Locate the cell with the specified text and output its (X, Y) center coordinate. 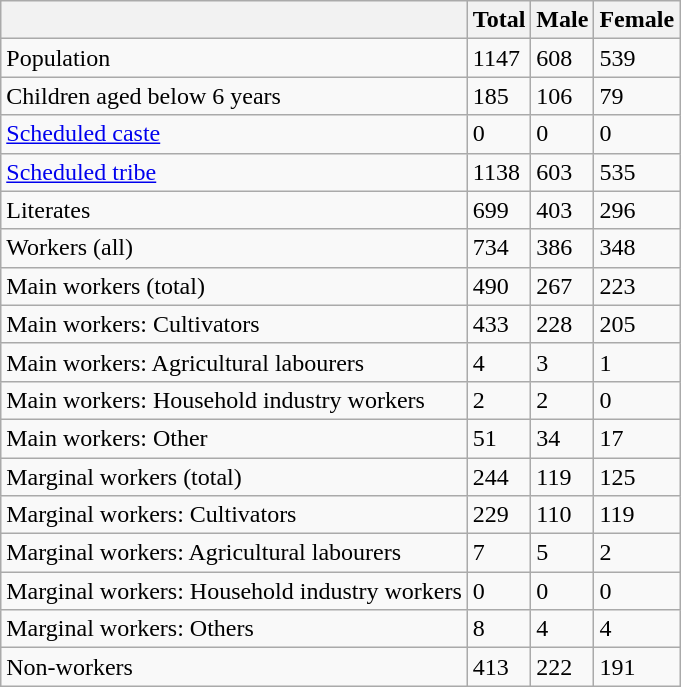
734 (499, 248)
433 (499, 324)
Main workers: Cultivators (234, 324)
228 (562, 324)
608 (562, 58)
191 (637, 667)
229 (499, 515)
Non-workers (234, 667)
1138 (499, 172)
Marginal workers: Household industry workers (234, 591)
7 (499, 553)
Marginal workers: Others (234, 629)
348 (637, 248)
603 (562, 172)
386 (562, 248)
34 (562, 438)
Marginal workers (total) (234, 477)
185 (499, 96)
Total (499, 20)
413 (499, 667)
17 (637, 438)
Main workers: Agricultural labourers (234, 362)
699 (499, 210)
3 (562, 362)
244 (499, 477)
Literates (234, 210)
Population (234, 58)
223 (637, 286)
Workers (all) (234, 248)
Marginal workers: Agricultural labourers (234, 553)
79 (637, 96)
490 (499, 286)
403 (562, 210)
Marginal workers: Cultivators (234, 515)
267 (562, 286)
Main workers: Other (234, 438)
535 (637, 172)
Female (637, 20)
Scheduled tribe (234, 172)
8 (499, 629)
Main workers: Household industry workers (234, 400)
Scheduled caste (234, 134)
125 (637, 477)
1 (637, 362)
1147 (499, 58)
Male (562, 20)
205 (637, 324)
106 (562, 96)
539 (637, 58)
51 (499, 438)
110 (562, 515)
296 (637, 210)
Children aged below 6 years (234, 96)
5 (562, 553)
222 (562, 667)
Main workers (total) (234, 286)
